Output the (x, y) coordinate of the center of the cell containing the given text.  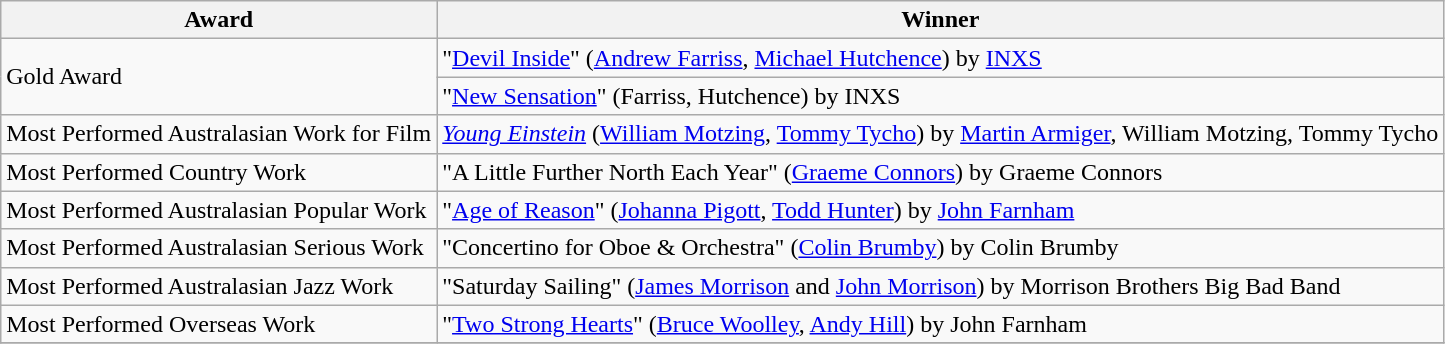
"A Little Further North Each Year" (Graeme Connors) by Graeme Connors (940, 172)
Most Performed Australasian Popular Work (219, 210)
"Saturday Sailing" (James Morrison and John Morrison) by Morrison Brothers Big Bad Band (940, 286)
Most Performed Australasian Serious Work (219, 248)
Winner (940, 20)
Most Performed Australasian Work for Film (219, 134)
Most Performed Overseas Work (219, 324)
"Concertino for Oboe & Orchestra" (Colin Brumby) by Colin Brumby (940, 248)
Most Performed Australasian Jazz Work (219, 286)
"Devil Inside" (Andrew Farriss, Michael Hutchence) by INXS (940, 58)
Award (219, 20)
"Two Strong Hearts" (Bruce Woolley, Andy Hill) by John Farnham (940, 324)
Most Performed Country Work (219, 172)
"New Sensation" (Farriss, Hutchence) by INXS (940, 96)
"Age of Reason" (Johanna Pigott, Todd Hunter) by John Farnham (940, 210)
Young Einstein (William Motzing, Tommy Tycho) by Martin Armiger, William Motzing, Tommy Tycho (940, 134)
Gold Award (219, 77)
